Provide the [X, Y] coordinate of the cell's center where the given text is located.  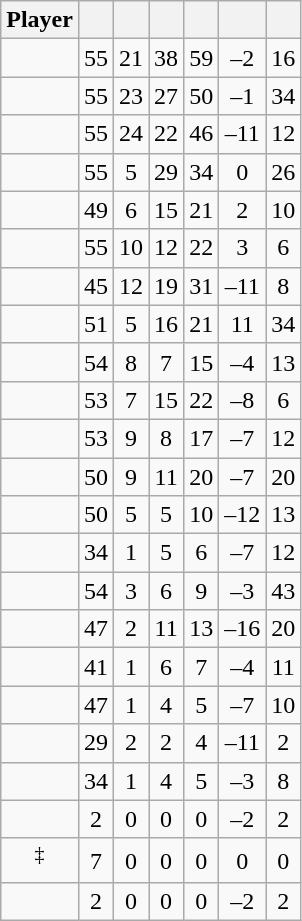
–12 [242, 515]
31 [202, 286]
46 [202, 134]
41 [96, 667]
45 [96, 286]
59 [202, 58]
26 [284, 172]
23 [132, 96]
43 [284, 591]
49 [96, 210]
38 [166, 58]
–16 [242, 629]
–1 [242, 96]
24 [132, 134]
27 [166, 96]
17 [202, 438]
‡ [40, 860]
Player [40, 20]
51 [96, 324]
19 [166, 286]
–8 [242, 400]
